From the cell containing the given text, extract its center point as [X, Y] coordinate. 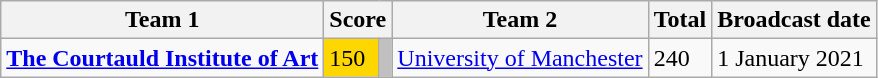
240 [680, 58]
Score [358, 20]
Broadcast date [794, 20]
150 [352, 58]
1 January 2021 [794, 58]
University of Manchester [520, 58]
Team 2 [520, 20]
Total [680, 20]
Team 1 [162, 20]
The Courtauld Institute of Art [162, 58]
